Provide the [X, Y] coordinate of the cell's center where the given text is located.  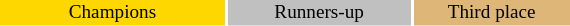
Third place [492, 13]
Runners-up [319, 13]
Champions [112, 13]
